Return the (x, y) coordinate for the center point of the cell that contains the specified text.  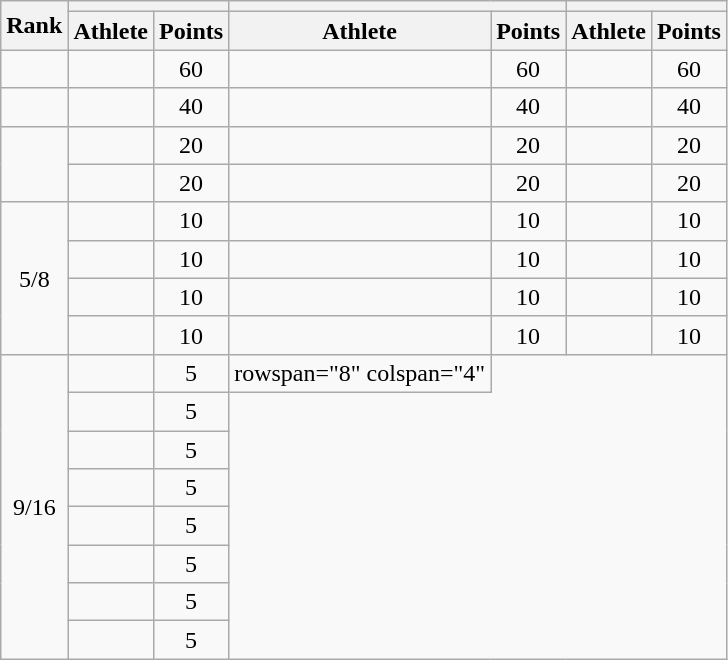
5/8 (34, 278)
9/16 (34, 506)
Rank (34, 26)
rowspan="8" colspan="4" (360, 373)
